Return the [x, y] coordinate for the center point of the cell that contains the specified text.  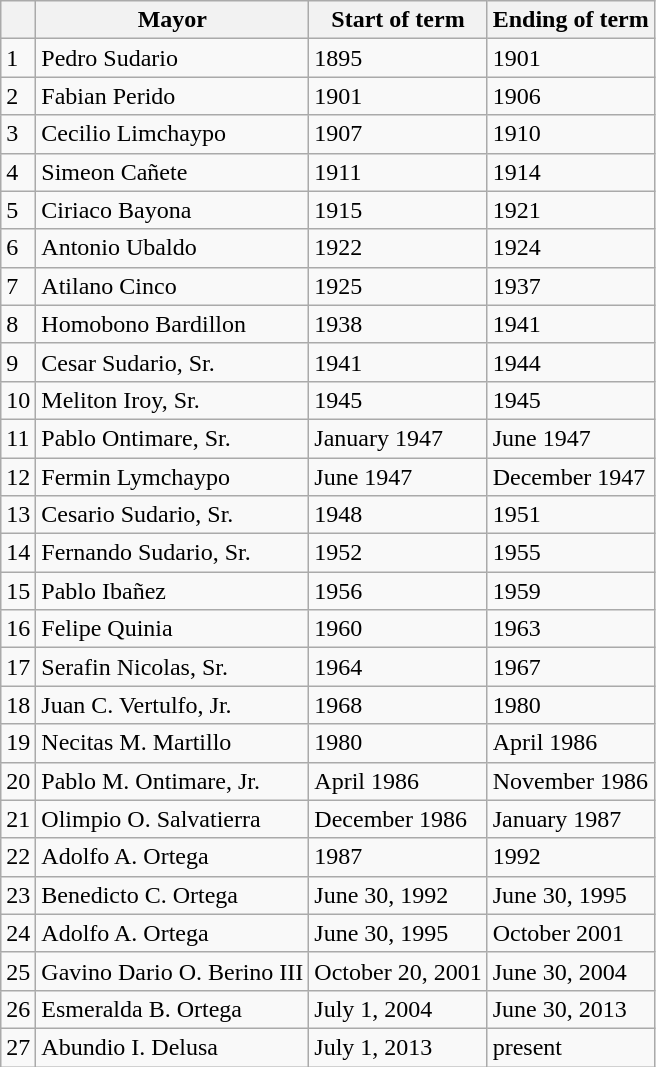
4 [18, 172]
1987 [398, 857]
12 [18, 477]
Benedicto C. Ortega [172, 895]
7 [18, 286]
present [570, 1047]
1895 [398, 58]
1922 [398, 248]
Mayor [172, 20]
Ending of term [570, 20]
Pablo Ibañez [172, 591]
1952 [398, 553]
1992 [570, 857]
1911 [398, 172]
23 [18, 895]
17 [18, 667]
January 1947 [398, 438]
Simeon Cañete [172, 172]
1967 [570, 667]
Esmeralda B. Ortega [172, 1009]
21 [18, 819]
1910 [570, 134]
Atilano Cinco [172, 286]
1906 [570, 96]
25 [18, 971]
15 [18, 591]
Cesar Sudario, Sr. [172, 362]
1956 [398, 591]
3 [18, 134]
14 [18, 553]
22 [18, 857]
26 [18, 1009]
1937 [570, 286]
1925 [398, 286]
June 30, 2004 [570, 971]
Fernando Sudario, Sr. [172, 553]
Antonio Ubaldo [172, 248]
Necitas M. Martillo [172, 743]
16 [18, 629]
24 [18, 933]
10 [18, 400]
9 [18, 362]
June 30, 2013 [570, 1009]
8 [18, 324]
1907 [398, 134]
Meliton Iroy, Sr. [172, 400]
1 [18, 58]
1951 [570, 515]
1921 [570, 210]
Fabian Perido [172, 96]
January 1987 [570, 819]
1948 [398, 515]
1924 [570, 248]
Start of term [398, 20]
Olimpio O. Salvatierra [172, 819]
Cesario Sudario, Sr. [172, 515]
1944 [570, 362]
July 1, 2004 [398, 1009]
1959 [570, 591]
Fermin Lymchaypo [172, 477]
11 [18, 438]
Juan C. Vertulfo, Jr. [172, 705]
6 [18, 248]
27 [18, 1047]
October 20, 2001 [398, 971]
18 [18, 705]
Pedro Sudario [172, 58]
1963 [570, 629]
Homobono Bardillon [172, 324]
Cecilio Limchaypo [172, 134]
20 [18, 781]
December 1947 [570, 477]
July 1, 2013 [398, 1047]
Gavino Dario O. Berino III [172, 971]
Serafin Nicolas, Sr. [172, 667]
October 2001 [570, 933]
Felipe Quinia [172, 629]
5 [18, 210]
1914 [570, 172]
19 [18, 743]
Pablo Ontimare, Sr. [172, 438]
1968 [398, 705]
Pablo M. Ontimare, Jr. [172, 781]
June 30, 1992 [398, 895]
December 1986 [398, 819]
2 [18, 96]
1955 [570, 553]
1964 [398, 667]
13 [18, 515]
1938 [398, 324]
November 1986 [570, 781]
1960 [398, 629]
1915 [398, 210]
Ciriaco Bayona [172, 210]
Abundio I. Delusa [172, 1047]
